Locate the cell with the specified text and output its [X, Y] center coordinate. 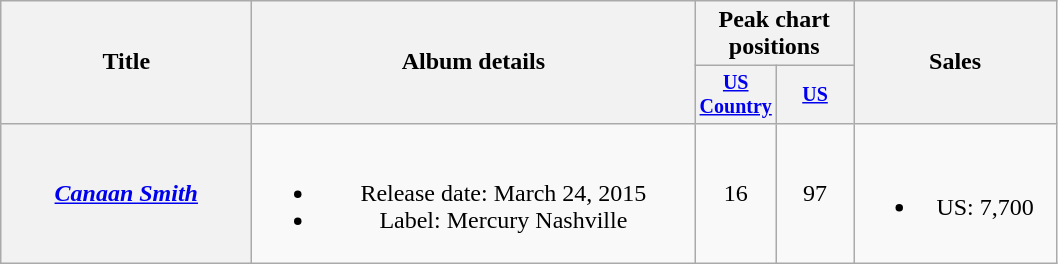
Title [126, 62]
Peak chartpositions [774, 34]
US Country [736, 94]
16 [736, 193]
US: 7,700 [956, 193]
97 [816, 193]
Sales [956, 62]
Canaan Smith [126, 193]
Release date: March 24, 2015Label: Mercury Nashville [474, 193]
US [816, 94]
Album details [474, 62]
